For the text-containing cell, return its midpoint in (X, Y) coordinate format. 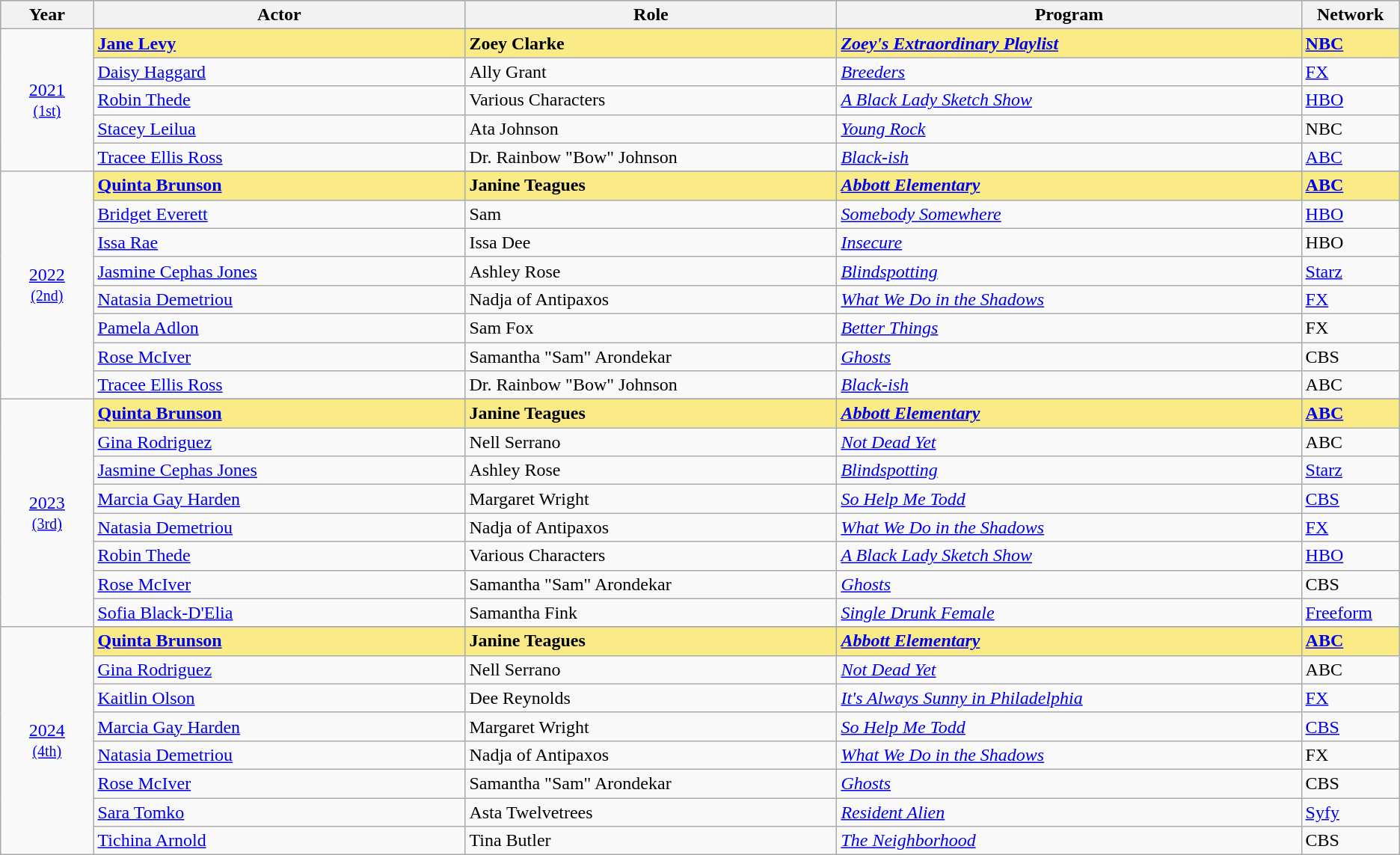
Freeform (1351, 613)
Program (1069, 15)
It's Always Sunny in Philadelphia (1069, 698)
Pamela Adlon (280, 328)
Ally Grant (651, 72)
Kaitlin Olson (280, 698)
Issa Dee (651, 242)
2024(4th) (47, 741)
Actor (280, 15)
Sam (651, 214)
Syfy (1351, 812)
Sam Fox (651, 328)
Role (651, 15)
Stacey Leilua (280, 129)
Issa Rae (280, 242)
Better Things (1069, 328)
Ata Johnson (651, 129)
2022(2nd) (47, 285)
Sara Tomko (280, 812)
Tichina Arnold (280, 841)
Breeders (1069, 72)
Jane Levy (280, 43)
2021(1st) (47, 100)
The Neighborhood (1069, 841)
Somebody Somewhere (1069, 214)
Year (47, 15)
Zoey's Extraordinary Playlist (1069, 43)
Young Rock (1069, 129)
Bridget Everett (280, 214)
2023(3rd) (47, 513)
Resident Alien (1069, 812)
Single Drunk Female (1069, 613)
Tina Butler (651, 841)
Dee Reynolds (651, 698)
Insecure (1069, 242)
Asta Twelvetrees (651, 812)
Daisy Haggard (280, 72)
Samantha Fink (651, 613)
Zoey Clarke (651, 43)
Sofia Black-D'Elia (280, 613)
Network (1351, 15)
